Output the (x, y) coordinate of the center of the cell containing the given text.  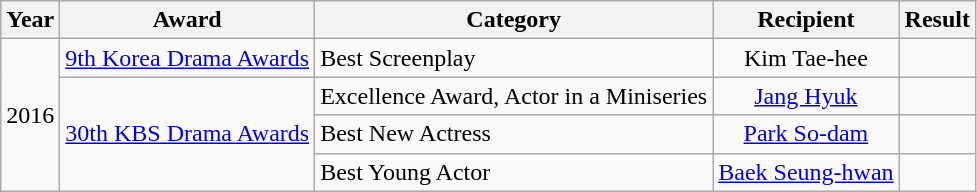
Year (30, 20)
Kim Tae-hee (806, 58)
Jang Hyuk (806, 96)
2016 (30, 115)
Recipient (806, 20)
Best Young Actor (514, 172)
Excellence Award, Actor in a Miniseries (514, 96)
Result (937, 20)
Best Screenplay (514, 58)
Park So-dam (806, 134)
9th Korea Drama Awards (188, 58)
Best New Actress (514, 134)
Award (188, 20)
Baek Seung-hwan (806, 172)
Category (514, 20)
30th KBS Drama Awards (188, 134)
